Provide the (x, y) coordinate of the cell's center where the given text is located.  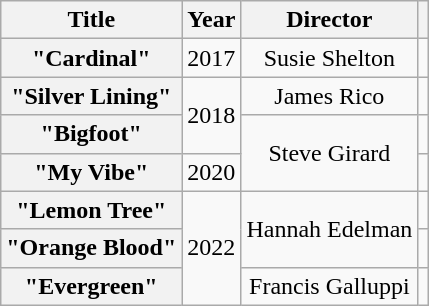
Francis Galluppi (330, 286)
"Silver Lining" (92, 96)
James Rico (330, 96)
Year (212, 20)
2020 (212, 172)
2018 (212, 115)
"Evergreen" (92, 286)
Susie Shelton (330, 58)
"My Vibe" (92, 172)
Hannah Edelman (330, 229)
2017 (212, 58)
2022 (212, 248)
"Lemon Tree" (92, 210)
"Bigfoot" (92, 134)
Steve Girard (330, 153)
"Orange Blood" (92, 248)
Title (92, 20)
"Cardinal" (92, 58)
Director (330, 20)
